Scan for the cell matching the given text and deliver its [x, y] coordinate at center. 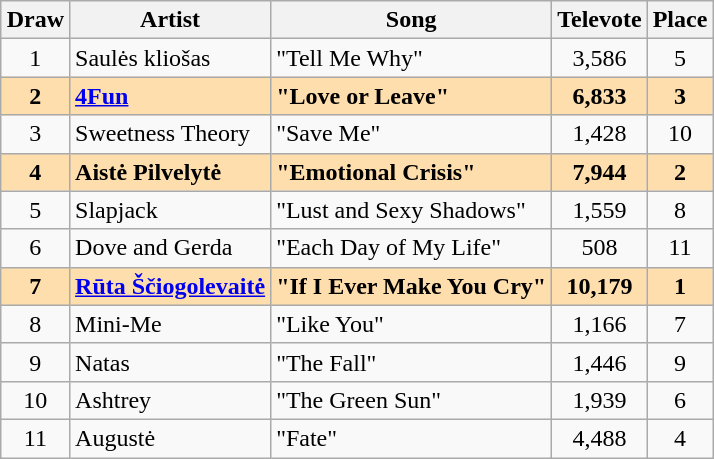
Artist [170, 20]
1,428 [600, 134]
4,488 [600, 438]
10,179 [600, 286]
1,166 [600, 324]
Sweetness Theory [170, 134]
508 [600, 248]
"Tell Me Why" [412, 58]
Place [680, 20]
Natas [170, 362]
Aistė Pilvelytė [170, 172]
Slapjack [170, 210]
Song [412, 20]
7,944 [600, 172]
"The Fall" [412, 362]
"The Green Sun" [412, 400]
Dove and Gerda [170, 248]
Rūta Ščiogolevaitė [170, 286]
"Love or Leave" [412, 96]
6,833 [600, 96]
Augustė [170, 438]
"If I Ever Make You Cry" [412, 286]
Saulės kliošas [170, 58]
"Each Day of My Life" [412, 248]
1,939 [600, 400]
"Fate" [412, 438]
"Save Me" [412, 134]
Televote [600, 20]
1,559 [600, 210]
"Emotional Crisis" [412, 172]
1,446 [600, 362]
Ashtrey [170, 400]
Mini-Me [170, 324]
4Fun [170, 96]
Draw [35, 20]
3,586 [600, 58]
"Like You" [412, 324]
"Lust and Sexy Shadows" [412, 210]
